For the text-containing cell, return its midpoint in (x, y) coordinate format. 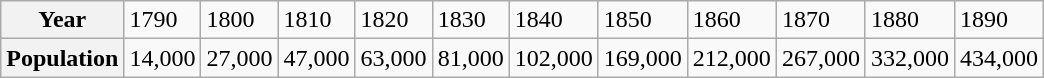
27,000 (240, 58)
81,000 (470, 58)
102,000 (554, 58)
332,000 (910, 58)
1830 (470, 20)
1810 (316, 20)
1820 (394, 20)
1800 (240, 20)
47,000 (316, 58)
14,000 (162, 58)
1840 (554, 20)
1870 (820, 20)
1890 (998, 20)
212,000 (732, 58)
169,000 (642, 58)
63,000 (394, 58)
1860 (732, 20)
267,000 (820, 58)
Population (62, 58)
Year (62, 20)
1790 (162, 20)
434,000 (998, 58)
1880 (910, 20)
1850 (642, 20)
